From the cell containing the given text, extract its center point as (X, Y) coordinate. 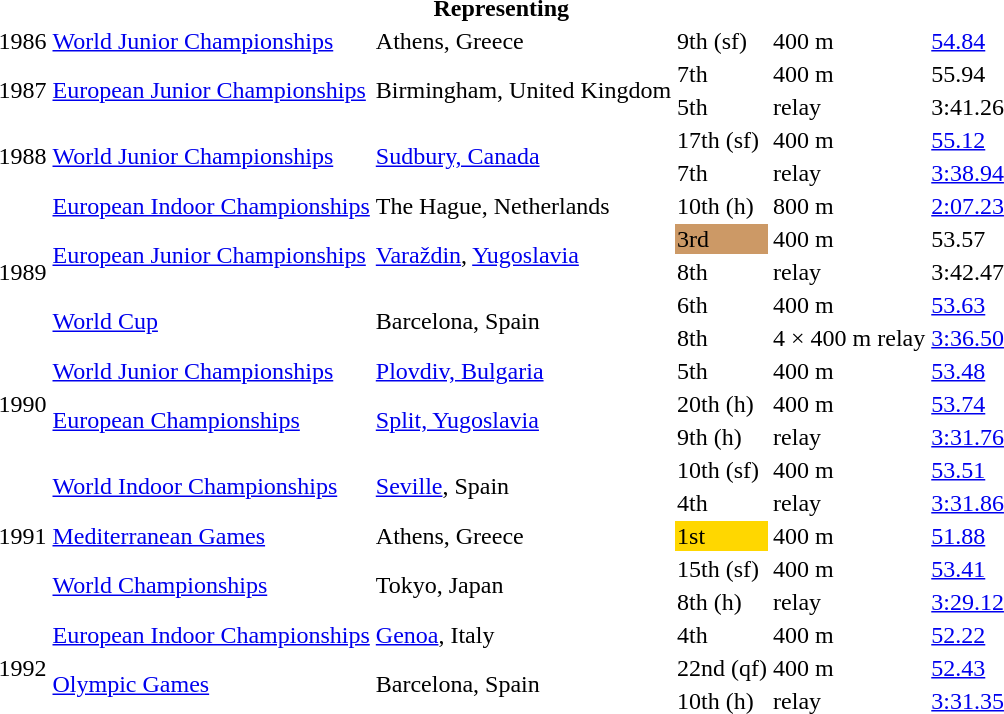
Varaždin, Yugoslavia (523, 256)
22nd (qf) (722, 668)
10th (h) (722, 206)
World Indoor Championships (211, 486)
Sudbury, Canada (523, 156)
1st (722, 536)
800 m (850, 206)
10th (sf) (722, 470)
World Championships (211, 586)
6th (722, 305)
9th (h) (722, 437)
3rd (722, 239)
Genoa, Italy (523, 635)
Barcelona, Spain (523, 322)
European Championships (211, 420)
Mediterranean Games (211, 536)
4 × 400 m relay (850, 338)
Split, Yugoslavia (523, 420)
9th (sf) (722, 41)
Tokyo, Japan (523, 586)
8th (h) (722, 602)
Plovdiv, Bulgaria (523, 371)
Birmingham, United Kingdom (523, 90)
20th (h) (722, 404)
Seville, Spain (523, 486)
World Cup (211, 322)
15th (sf) (722, 569)
17th (sf) (722, 140)
The Hague, Netherlands (523, 206)
